Extract the [x, y] coordinate from the center of the cell holding the provided text.  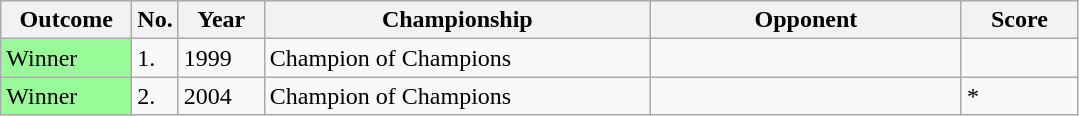
2. [155, 96]
Score [1019, 20]
Championship [457, 20]
* [1019, 96]
Year [221, 20]
1. [155, 58]
2004 [221, 96]
Outcome [66, 20]
1999 [221, 58]
No. [155, 20]
Opponent [806, 20]
